Detect which cell encompasses the target text, then output its (x, y) center coordinate. 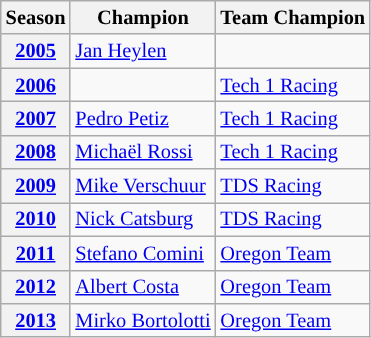
Nick Catsburg (142, 219)
2012 (36, 287)
Stefano Comini (142, 253)
Jan Heylen (142, 51)
Michaël Rossi (142, 152)
Mike Verschuur (142, 186)
2006 (36, 85)
Albert Costa (142, 287)
2013 (36, 320)
2008 (36, 152)
Season (36, 17)
2011 (36, 253)
2010 (36, 219)
2007 (36, 118)
Team Champion (294, 17)
Pedro Petiz (142, 118)
Mirko Bortolotti (142, 320)
2005 (36, 51)
Champion (142, 17)
2009 (36, 186)
